Detect which cell encompasses the target text, then output its [x, y] center coordinate. 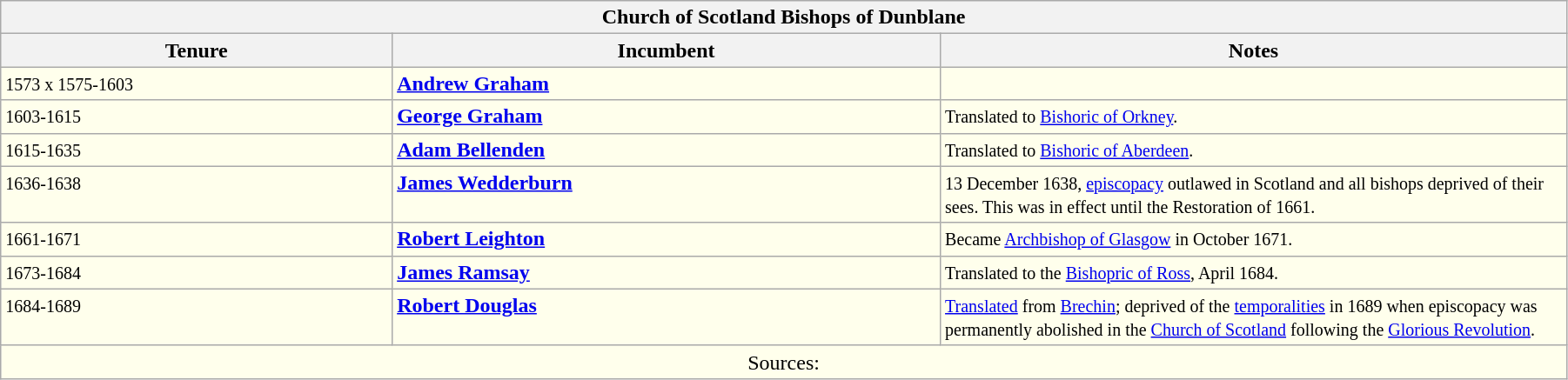
1615-1635 [197, 150]
Sources: [784, 362]
Incumbent [667, 50]
Robert Leighton [667, 239]
1661-1671 [197, 239]
Translated to the Bishopric of Ross, April 1684. [1254, 272]
1573 x 1575-1603 [197, 83]
Tenure [197, 50]
Adam Bellenden [667, 150]
1684-1689 [197, 317]
Robert Douglas [667, 317]
1603-1615 [197, 117]
Notes [1254, 50]
Translated to Bishoric of Orkney. [1254, 117]
1636-1638 [197, 195]
George Graham [667, 117]
James Ramsay [667, 272]
James Wedderburn [667, 195]
Became Archbishop of Glasgow in October 1671. [1254, 239]
Church of Scotland Bishops of Dunblane [784, 17]
13 December 1638, episcopacy outlawed in Scotland and all bishops deprived of their sees. This was in effect until the Restoration of 1661. [1254, 195]
1673-1684 [197, 272]
Andrew Graham [667, 83]
Translated to Bishoric of Aberdeen. [1254, 150]
